Return [x, y] of the center of cell containing provided text 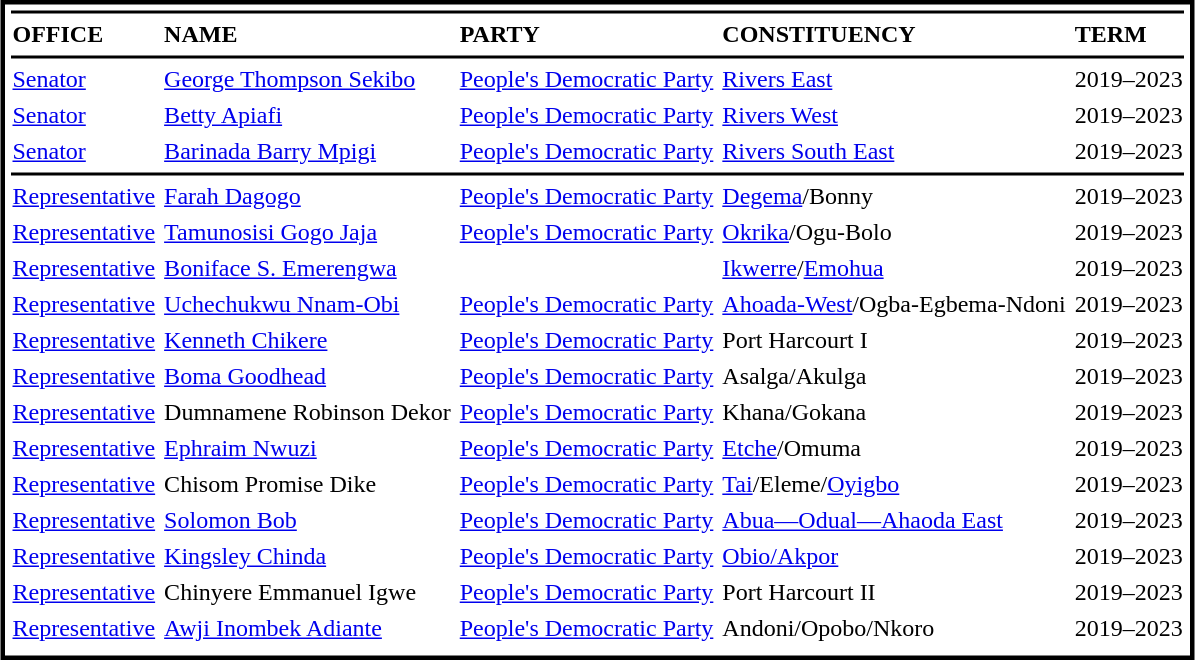
CONSTITUENCY [894, 35]
Dumnamene Robinson Dekor [308, 413]
Kenneth Chikere [308, 341]
Tai/Eleme/Oyigbo [894, 485]
Chinyere Emmanuel Igwe [308, 593]
Betty Apiafi [308, 115]
Boma Goodhead [308, 377]
Chisom Promise Dike [308, 485]
Port Harcourt II [894, 593]
Boniface S. Emerengwa [308, 269]
Etche/Omuma [894, 449]
PARTY [586, 35]
George Thompson Sekibo [308, 79]
Asalga/Akulga [894, 377]
Kingsley Chinda [308, 557]
Abua—Odual—Ahaoda East [894, 521]
Ikwerre/Emohua [894, 269]
OFFICE [84, 35]
Okrika/Ogu-Bolo [894, 233]
Degema/Bonny [894, 197]
Andoni/Opobo/Nkoro [894, 629]
Barinada Barry Mpigi [308, 151]
NAME [308, 35]
Tamunosisi Gogo Jaja [308, 233]
Rivers East [894, 79]
Rivers West [894, 115]
Khana/Gokana [894, 413]
Obio/Akpor [894, 557]
TERM [1128, 35]
Rivers South East [894, 151]
Farah Dagogo [308, 197]
Port Harcourt I [894, 341]
Awji Inombek Adiante [308, 629]
Solomon Bob [308, 521]
Uchechukwu Nnam-Obi [308, 305]
Ahoada-West/Ogba-Egbema-Ndoni [894, 305]
Ephraim Nwuzi [308, 449]
